From the cell containing the given text, extract its center point as (X, Y) coordinate. 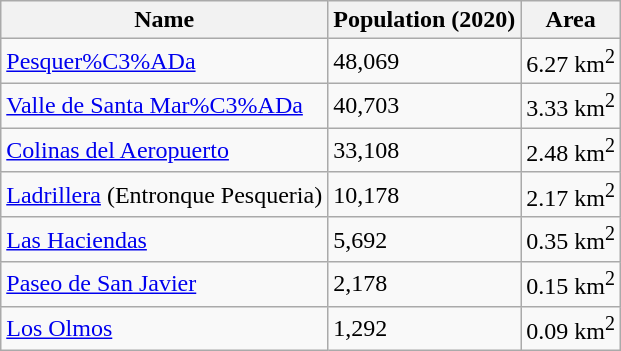
0.15 km2 (571, 284)
0.09 km2 (571, 328)
40,703 (424, 106)
6.27 km2 (571, 62)
Ladrillera (Entronque Pesqueria) (164, 194)
48,069 (424, 62)
Area (571, 20)
Los Olmos (164, 328)
33,108 (424, 150)
Las Haciendas (164, 240)
10,178 (424, 194)
Colinas del Aeropuerto (164, 150)
2.17 km2 (571, 194)
5,692 (424, 240)
3.33 km2 (571, 106)
Pesquer%C3%ADa (164, 62)
Paseo de San Javier (164, 284)
1,292 (424, 328)
Population (2020) (424, 20)
2,178 (424, 284)
Name (164, 20)
2.48 km2 (571, 150)
0.35 km2 (571, 240)
Valle de Santa Mar%C3%ADa (164, 106)
